Return the [x, y] coordinate for the center point of the cell that contains the specified text.  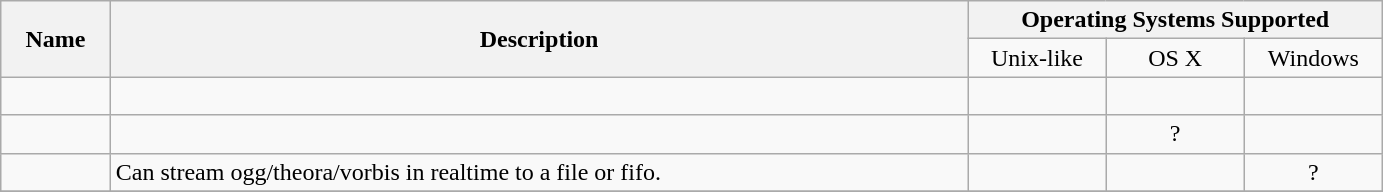
Name [56, 39]
Can stream ogg/theora/vorbis in realtime to a file or fifo. [539, 172]
Operating Systems Supported [1175, 20]
Description [539, 39]
Unix-like [1037, 58]
OS X [1175, 58]
Windows [1313, 58]
